Capture the cell that displays the provided text and extract its (x, y) central coordinate. 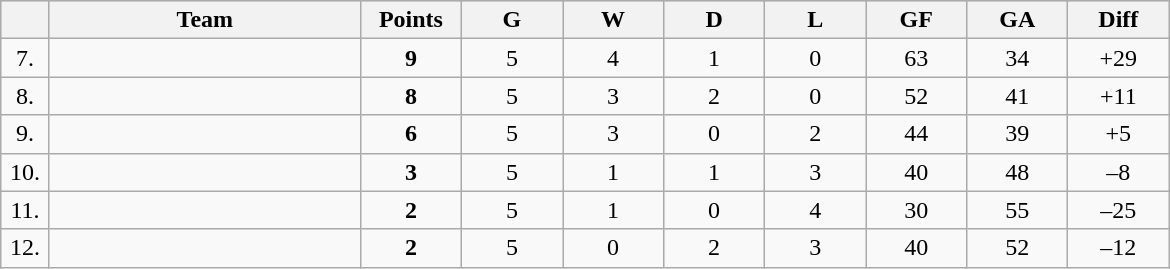
W (612, 20)
34 (1018, 58)
7. (26, 58)
8. (26, 96)
L (816, 20)
41 (1018, 96)
+29 (1118, 58)
12. (26, 248)
–8 (1118, 172)
9 (410, 58)
–25 (1118, 210)
9. (26, 134)
+5 (1118, 134)
10. (26, 172)
Diff (1118, 20)
Team (204, 20)
63 (916, 58)
GA (1018, 20)
30 (916, 210)
48 (1018, 172)
55 (1018, 210)
39 (1018, 134)
6 (410, 134)
G (512, 20)
11. (26, 210)
8 (410, 96)
44 (916, 134)
GF (916, 20)
+11 (1118, 96)
D (714, 20)
Points (410, 20)
–12 (1118, 248)
